From the cell containing the given text, extract its center point as (x, y) coordinate. 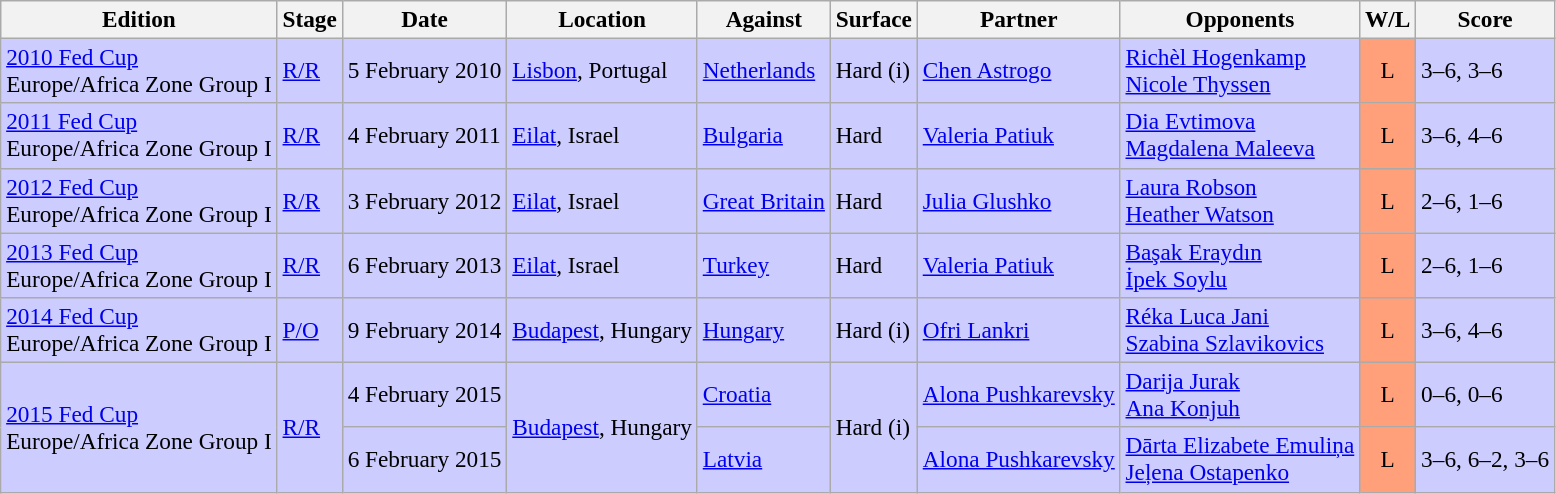
W/L (1388, 19)
9 February 2014 (424, 330)
Location (602, 19)
Réka Luca Jani Szabina Szlavikovics (1240, 330)
Great Britain (764, 200)
Partner (1018, 19)
0–6, 0–6 (1486, 394)
Against (764, 19)
Julia Glushko (1018, 200)
Hungary (764, 330)
Score (1486, 19)
4 February 2011 (424, 136)
2010 Fed Cup Europe/Africa Zone Group I (139, 70)
Dia Evtimova Magdalena Maleeva (1240, 136)
Bulgaria (764, 136)
Ofri Lankri (1018, 330)
Başak Eraydın İpek Soylu (1240, 264)
Darija Jurak Ana Konjuh (1240, 394)
2014 Fed Cup Europe/Africa Zone Group I (139, 330)
4 February 2015 (424, 394)
Turkey (764, 264)
Surface (874, 19)
Lisbon, Portugal (602, 70)
Latvia (764, 460)
5 February 2010 (424, 70)
Netherlands (764, 70)
Chen Astrogo (1018, 70)
Laura Robson Heather Watson (1240, 200)
Dārta Elizabete Emuliņa Jeļena Ostapenko (1240, 460)
3–6, 3–6 (1486, 70)
6 February 2015 (424, 460)
3 February 2012 (424, 200)
P/O (310, 330)
6 February 2013 (424, 264)
3–6, 6–2, 3–6 (1486, 460)
2015 Fed Cup Europe/Africa Zone Group I (139, 427)
2011 Fed Cup Europe/Africa Zone Group I (139, 136)
Edition (139, 19)
Stage (310, 19)
Opponents (1240, 19)
Croatia (764, 394)
Richèl Hogenkamp Nicole Thyssen (1240, 70)
Date (424, 19)
2013 Fed Cup Europe/Africa Zone Group I (139, 264)
2012 Fed Cup Europe/Africa Zone Group I (139, 200)
